Scan for the cell matching the given text and deliver its [X, Y] coordinate at center. 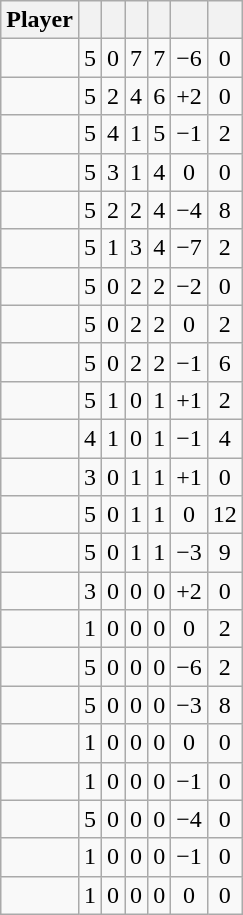
−2 [190, 286]
9 [224, 553]
−7 [190, 248]
12 [224, 515]
Player [40, 20]
